From the cell containing the given text, extract its center point as [X, Y] coordinate. 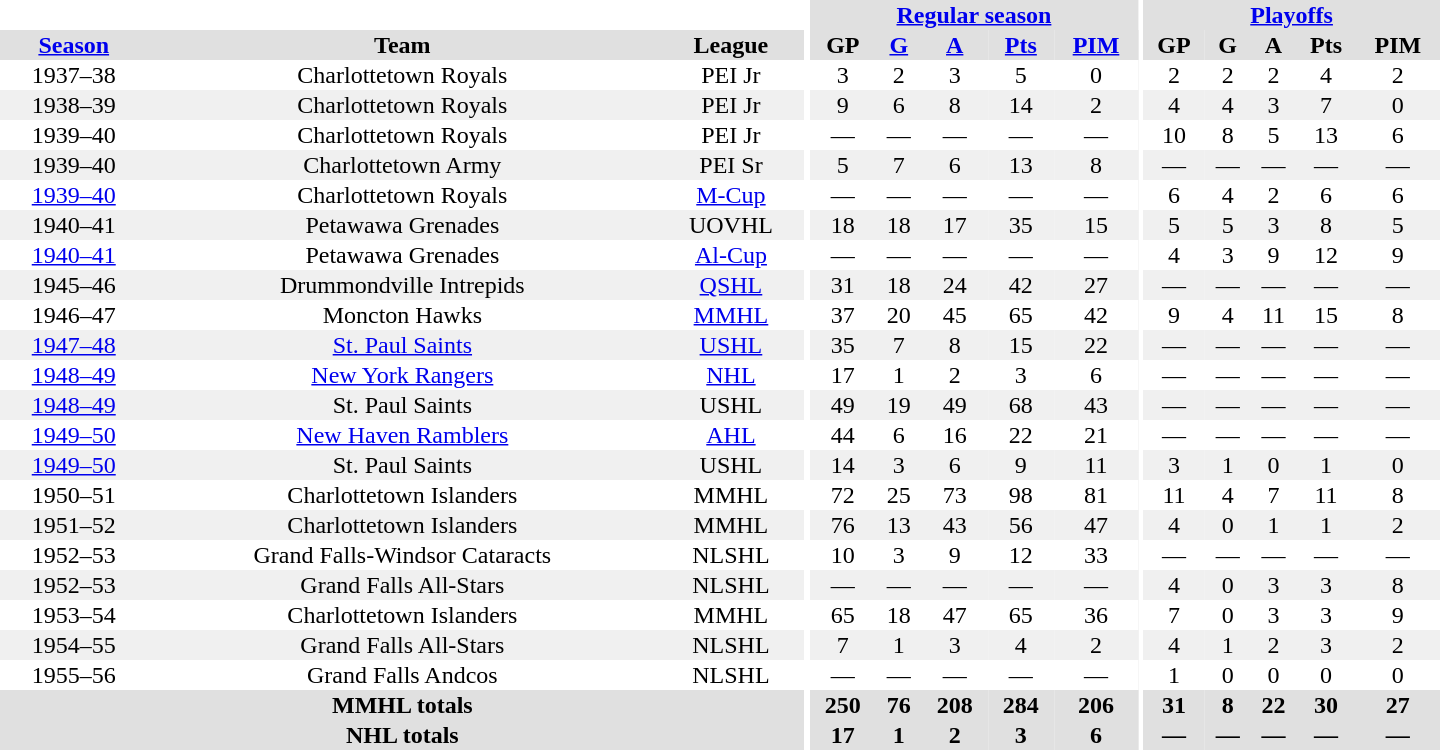
MMHL totals [402, 705]
37 [843, 315]
1951–52 [74, 525]
Grand Falls-Windsor Cataracts [402, 555]
1955–56 [74, 675]
NHL [730, 375]
208 [955, 705]
1954–55 [74, 645]
16 [955, 435]
NHL totals [402, 735]
Drummondville Intrepids [402, 285]
25 [899, 495]
AHL [730, 435]
284 [1021, 705]
206 [1096, 705]
Charlottetown Army [402, 165]
Al-Cup [730, 255]
Regular season [974, 15]
UOVHL [730, 225]
Grand Falls Andcos [402, 675]
Team [402, 45]
56 [1021, 525]
1953–54 [74, 615]
45 [955, 315]
72 [843, 495]
New Haven Ramblers [402, 435]
250 [843, 705]
Moncton Hawks [402, 315]
20 [899, 315]
New York Rangers [402, 375]
24 [955, 285]
73 [955, 495]
21 [1096, 435]
1937–38 [74, 75]
League [730, 45]
1938–39 [74, 105]
1946–47 [74, 315]
68 [1021, 405]
1950–51 [74, 495]
98 [1021, 495]
30 [1326, 705]
36 [1096, 615]
1945–46 [74, 285]
QSHL [730, 285]
33 [1096, 555]
PEI Sr [730, 165]
44 [843, 435]
19 [899, 405]
M-Cup [730, 195]
Season [74, 45]
81 [1096, 495]
Playoffs [1292, 15]
1947–48 [74, 345]
